Search for the cell housing the specified text and yield its [X, Y] center coordinate. 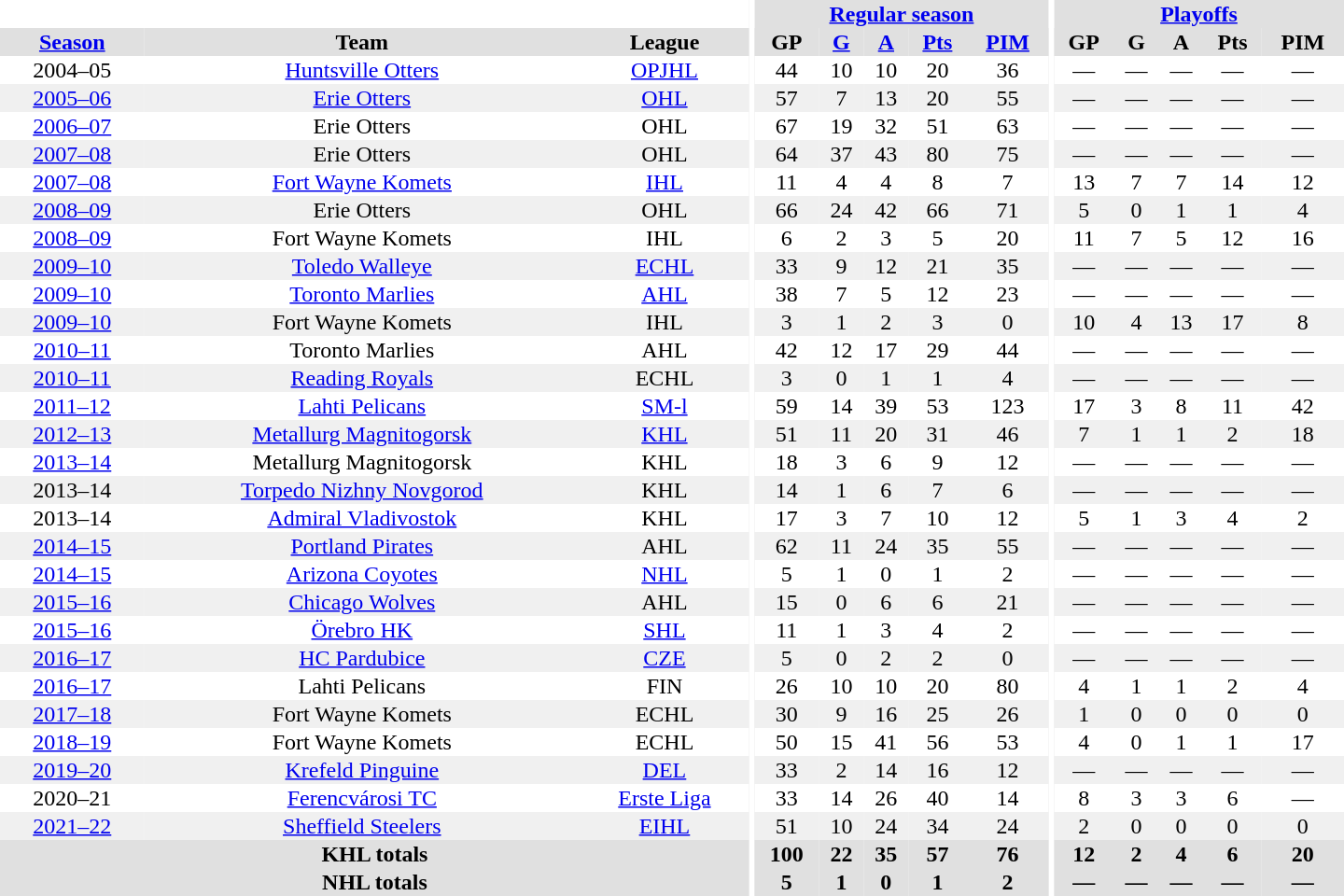
30 [786, 714]
32 [886, 126]
64 [786, 154]
FIN [665, 686]
Season [73, 42]
31 [937, 434]
OPJHL [665, 70]
Portland Pirates [362, 546]
36 [1007, 70]
71 [1007, 210]
SHL [665, 630]
NHL [665, 574]
Erste Liga [665, 798]
2012–13 [73, 434]
Regular season [902, 14]
2021–22 [73, 826]
34 [937, 826]
SM-l [665, 406]
46 [1007, 434]
Torpedo Nizhny Novgorod [362, 490]
75 [1007, 154]
2020–21 [73, 798]
KHL totals [375, 854]
CZE [665, 658]
2019–20 [73, 770]
2018–19 [73, 742]
38 [786, 294]
Admiral Vladivostok [362, 518]
2017–18 [73, 714]
100 [786, 854]
Team [362, 42]
19 [841, 126]
123 [1007, 406]
39 [886, 406]
50 [786, 742]
Toledo Walleye [362, 266]
29 [937, 350]
43 [886, 154]
Chicago Wolves [362, 602]
22 [841, 854]
76 [1007, 854]
Reading Royals [362, 378]
Ferencvárosi TC [362, 798]
Örebro HK [362, 630]
23 [1007, 294]
62 [786, 546]
40 [937, 798]
2006–07 [73, 126]
DEL [665, 770]
NHL totals [375, 882]
Sheffield Steelers [362, 826]
2004–05 [73, 70]
56 [937, 742]
League [665, 42]
2005–06 [73, 98]
Huntsville Otters [362, 70]
41 [886, 742]
2011–12 [73, 406]
59 [786, 406]
Arizona Coyotes [362, 574]
25 [937, 714]
67 [786, 126]
37 [841, 154]
Playoffs [1198, 14]
63 [1007, 126]
HC Pardubice [362, 658]
EIHL [665, 826]
Krefeld Pinguine [362, 770]
